Capture the cell that displays the provided text and extract its (X, Y) central coordinate. 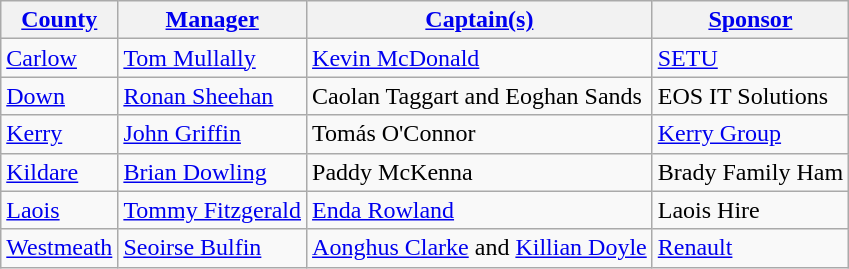
Kevin McDonald (480, 58)
Kerry Group (750, 134)
Tommy Fitzgerald (212, 210)
Caolan Taggart and Eoghan Sands (480, 96)
Manager (212, 20)
John Griffin (212, 134)
SETU (750, 58)
Tom Mullally (212, 58)
Renault (750, 248)
Brian Dowling (212, 172)
Tomás O'Connor (480, 134)
Seoirse Bulfin (212, 248)
Enda Rowland (480, 210)
Brady Family Ham (750, 172)
Sponsor (750, 20)
Paddy McKenna (480, 172)
County (60, 20)
Down (60, 96)
Westmeath (60, 248)
EOS IT Solutions (750, 96)
Captain(s) (480, 20)
Ronan Sheehan (212, 96)
Laois (60, 210)
Laois Hire (750, 210)
Kildare (60, 172)
Kerry (60, 134)
Carlow (60, 58)
Aonghus Clarke and Killian Doyle (480, 248)
